Detect which cell encompasses the target text, then output its (X, Y) center coordinate. 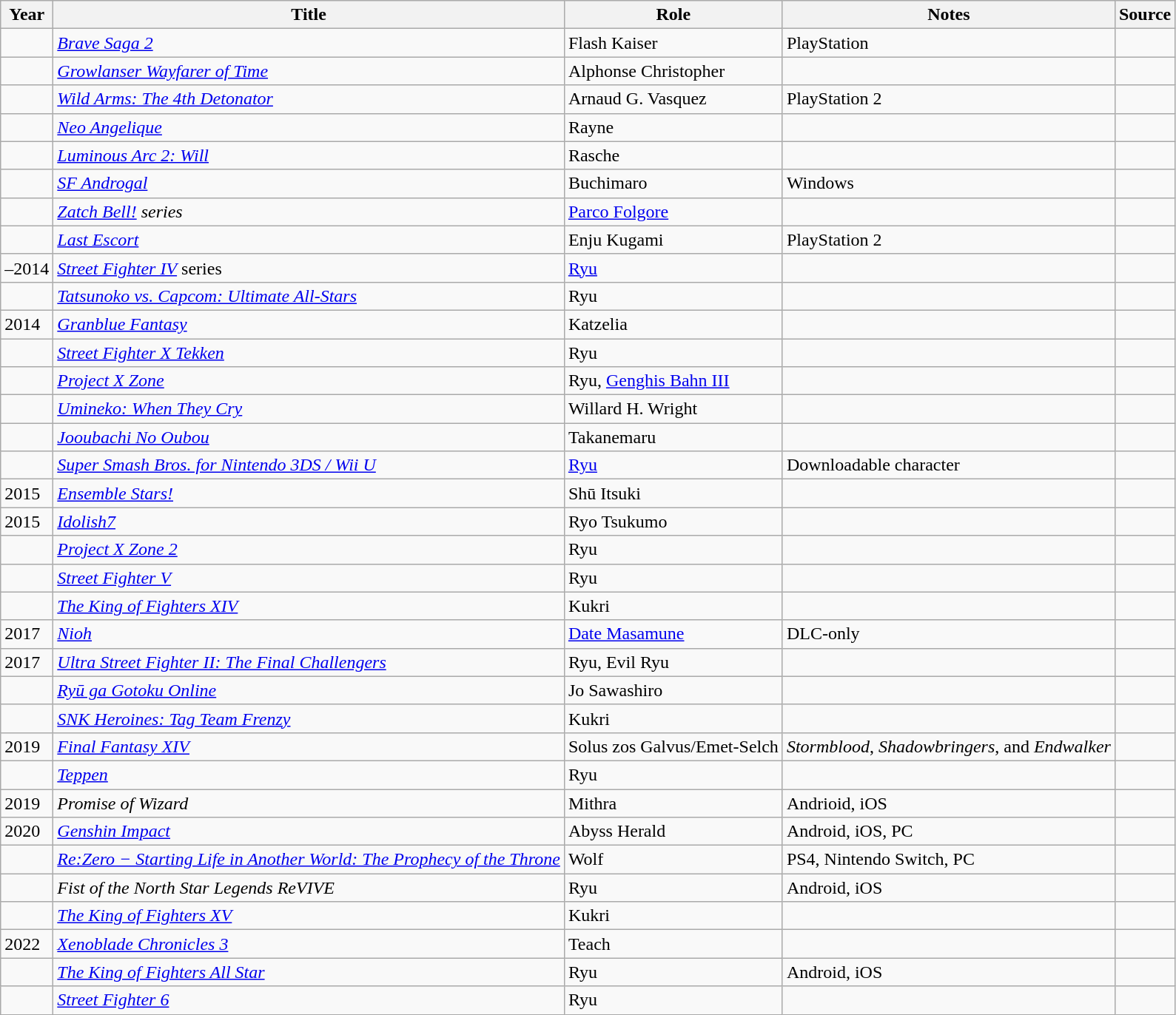
PS4, Nintendo Switch, PC (949, 860)
Promise of Wizard (309, 803)
Re:Zero − Starting Life in Another World: The Prophecy of the Throne (309, 860)
Abyss Herald (673, 832)
Zatch Bell! series (309, 212)
Enju Kugami (673, 240)
Solus zos Galvus/Emet-Selch (673, 746)
2022 (27, 944)
Ryu, Genghis Bahn III (673, 381)
Ensemble Stars! (309, 493)
Arnaud G. Vasquez (673, 99)
Project X Zone (309, 381)
Wild Arms: The 4th Detonator (309, 99)
Windows (949, 183)
Genshin Impact (309, 832)
Willard H. Wright (673, 409)
Last Escort (309, 240)
2014 (27, 324)
Takanemaru (673, 437)
Teppen (309, 775)
The King of Fighters XV (309, 916)
–2014 (27, 268)
Mithra (673, 803)
Stormblood, Shadowbringers, and Endwalker (949, 746)
2020 (27, 832)
Parco Folgore (673, 212)
Growlanser Wayfarer of Time (309, 71)
SNK Heroines: Tag Team Frenzy (309, 718)
Ryo Tsukumo (673, 522)
Brave Saga 2 (309, 43)
Android, iOS, PC (949, 832)
Flash Kaiser (673, 43)
DLC-only (949, 634)
Neo Angelique (309, 127)
Project X Zone 2 (309, 550)
Tatsunoko vs. Capcom: Ultimate All-Stars (309, 296)
Jooubachi No Oubou (309, 437)
Rayne (673, 127)
The King of Fighters All Star (309, 972)
Rasche (673, 155)
Jo Sawashiro (673, 690)
Wolf (673, 860)
Shū Itsuki (673, 493)
Street Fighter V (309, 578)
Andrioid, iOS (949, 803)
Street Fighter 6 (309, 1000)
Umineko: When They Cry (309, 409)
Super Smash Bros. for Nintendo 3DS / Wii U (309, 465)
Final Fantasy XIV (309, 746)
Katzelia (673, 324)
Buchimaro (673, 183)
Ryū ga Gotoku Online (309, 690)
Ryu, Evil Ryu (673, 662)
Downloadable character (949, 465)
Teach (673, 944)
Fist of the North Star Legends ReVIVE (309, 888)
Luminous Arc 2: Will (309, 155)
PlayStation (949, 43)
Year (27, 15)
Nioh (309, 634)
Street Fighter IV series (309, 268)
SF Androgal (309, 183)
Xenoblade Chronicles 3 (309, 944)
Idolish7 (309, 522)
Date Masamune (673, 634)
Granblue Fantasy (309, 324)
Notes (949, 15)
The King of Fighters XIV (309, 606)
Role (673, 15)
Title (309, 15)
Street Fighter X Tekken (309, 353)
Source (1144, 15)
Alphonse Christopher (673, 71)
Ultra Street Fighter II: The Final Challengers (309, 662)
